Return the (X, Y) coordinate for the center point of the cell that contains the specified text.  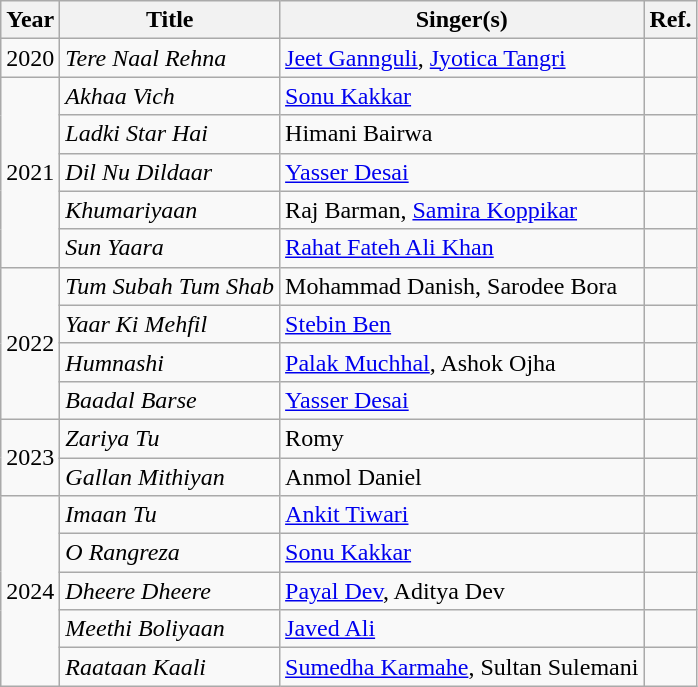
Anmol Daniel (462, 477)
Tere Naal Rehna (170, 58)
Dheere Dheere (170, 591)
Humnashi (170, 362)
2024 (30, 591)
O Rangreza (170, 553)
Khumariyaan (170, 210)
Ankit Tiwari (462, 515)
Jeet Gannguli, Jyotica Tangri (462, 58)
Romy (462, 438)
Palak Muchhal, Ashok Ojha (462, 362)
Payal Dev, Aditya Dev (462, 591)
Ref. (670, 20)
Yaar Ki Mehfil (170, 324)
Meethi Boliyaan (170, 629)
Baadal Barse (170, 400)
Tum Subah Tum Shab (170, 286)
Stebin Ben (462, 324)
Singer(s) (462, 20)
Year (30, 20)
Rahat Fateh Ali Khan (462, 248)
Title (170, 20)
2020 (30, 58)
Javed Ali (462, 629)
2023 (30, 457)
Imaan Tu (170, 515)
2021 (30, 172)
Sumedha Karmahe, Sultan Sulemani (462, 667)
Akhaa Vich (170, 96)
Dil Nu Dildaar (170, 172)
Raataan Kaali (170, 667)
Mohammad Danish, Sarodee Bora (462, 286)
Raj Barman, Samira Koppikar (462, 210)
Sun Yaara (170, 248)
2022 (30, 343)
Himani Bairwa (462, 134)
Gallan Mithiyan (170, 477)
Ladki Star Hai (170, 134)
Zariya Tu (170, 438)
